Search for the cell housing the specified text and yield its [X, Y] center coordinate. 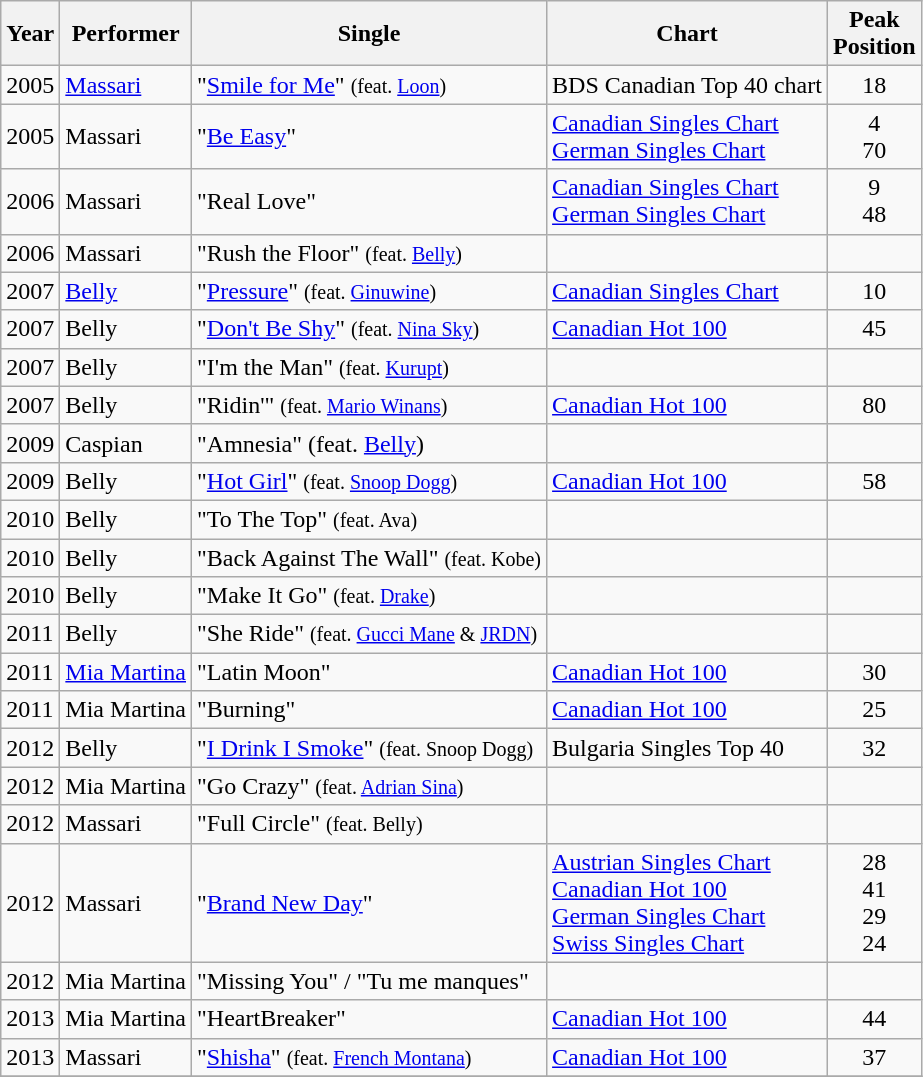
948 [874, 202]
"Go Crazy" (feat. Adrian Sina) [370, 786]
Single [370, 34]
"Shisha" (feat. French Montana) [370, 1057]
Austrian Singles Chart Canadian Hot 100German Singles Chart Swiss Singles Chart [688, 902]
"Full Circle" (feat. Belly) [370, 824]
"Latin Moon" [370, 672]
10 [874, 291]
18 [874, 85]
Year [30, 34]
BDS Canadian Top 40 chart [688, 85]
"I Drink I Smoke" (feat. Snoop Dogg) [370, 748]
44 [874, 1019]
58 [874, 481]
"Hot Girl" (feat. Snoop Dogg) [370, 481]
"I'm the Man" (feat. Kurupt) [370, 367]
Canadian Singles Chart [688, 291]
"Burning" [370, 710]
"Be Easy" [370, 136]
Chart [688, 34]
"She Ride" (feat. Gucci Mane & JRDN) [370, 634]
"Ridin'" (feat. Mario Winans) [370, 405]
37 [874, 1057]
"Don't Be Shy" (feat. Nina Sky) [370, 329]
80 [874, 405]
"HeartBreaker" [370, 1019]
"Amnesia" (feat. Belly) [370, 443]
"Rush the Floor" (feat. Belly) [370, 253]
"Make It Go" (feat. Drake) [370, 596]
30 [874, 672]
28412924 [874, 902]
"Smile for Me" (feat. Loon) [370, 85]
Caspian [126, 443]
"Pressure" (feat. Ginuwine) [370, 291]
25 [874, 710]
"To The Top" (feat. Ava) [370, 519]
"Real Love" [370, 202]
45 [874, 329]
Bulgaria Singles Top 40 [688, 748]
"Brand New Day" [370, 902]
32 [874, 748]
"Back Against The Wall" (feat. Kobe) [370, 557]
"Missing You" / "Tu me manques" [370, 981]
Peak Position [874, 34]
Performer [126, 34]
470 [874, 136]
